Search for the cell housing the specified text and yield its [x, y] center coordinate. 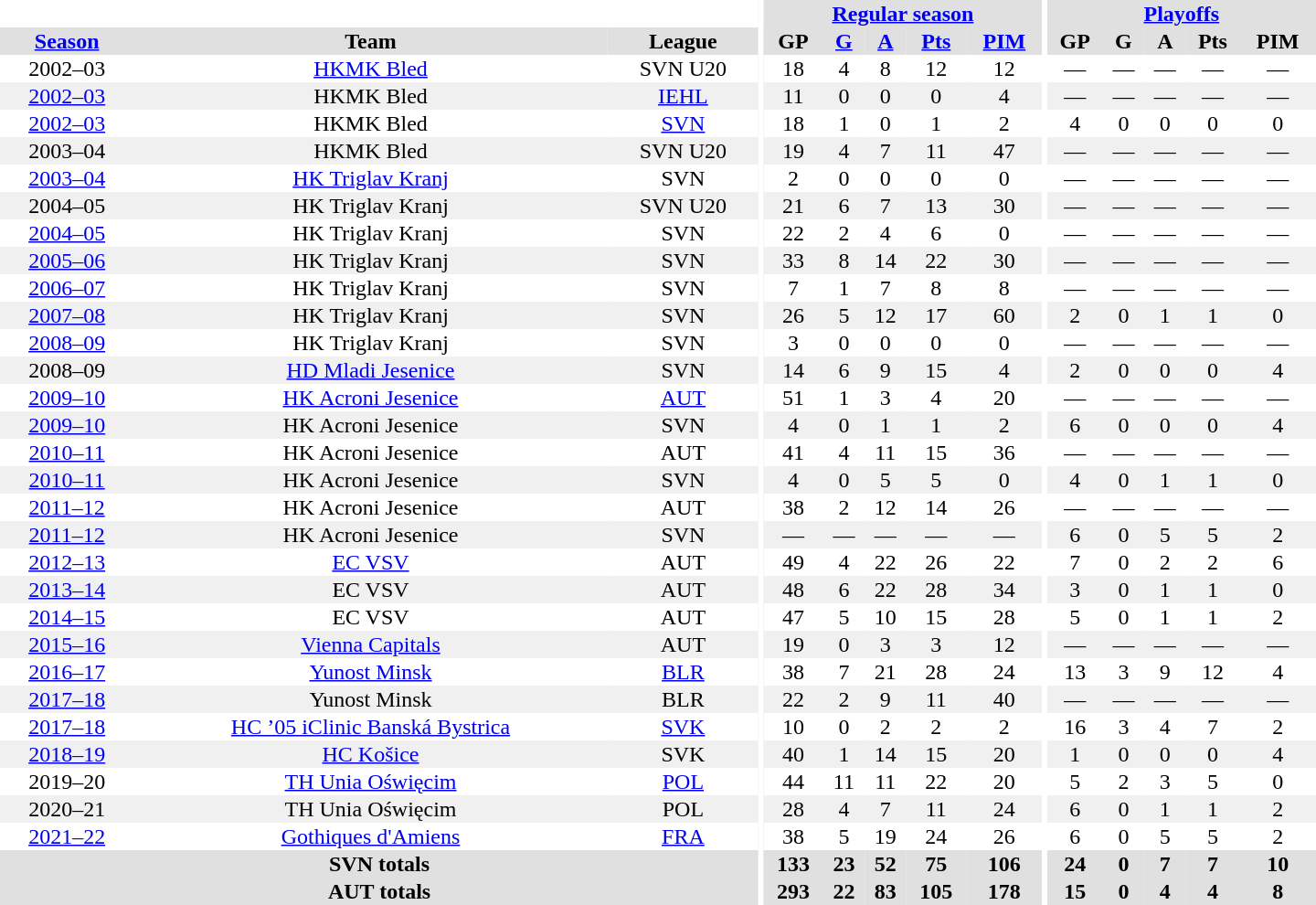
75 [937, 864]
Regular season [903, 14]
Vienna Capitals [370, 644]
Gothiques d'Amiens [370, 836]
2016–17 [67, 672]
2005–06 [67, 261]
51 [793, 398]
105 [937, 891]
44 [793, 782]
41 [793, 452]
HD Mladi Jesenice [370, 370]
2006–07 [67, 288]
HC Košice [370, 754]
83 [885, 891]
HC ’05 iClinic Banská Bystrica [370, 727]
IEHL [684, 96]
2012–13 [67, 562]
23 [844, 864]
SVN totals [379, 864]
106 [1004, 864]
2018–19 [67, 754]
Season [67, 41]
2021–22 [67, 836]
133 [793, 864]
60 [1004, 315]
2015–16 [67, 644]
34 [1004, 590]
49 [793, 562]
2020–21 [67, 809]
FRA [684, 836]
16 [1075, 727]
36 [1004, 452]
AUT totals [379, 891]
293 [793, 891]
2014–15 [67, 617]
17 [937, 315]
2019–20 [67, 782]
League [684, 41]
Playoffs [1182, 14]
178 [1004, 891]
2013–14 [67, 590]
48 [793, 590]
52 [885, 864]
2007–08 [67, 315]
33 [793, 261]
Team [370, 41]
